Scan for the cell matching the given text and deliver its [X, Y] coordinate at center. 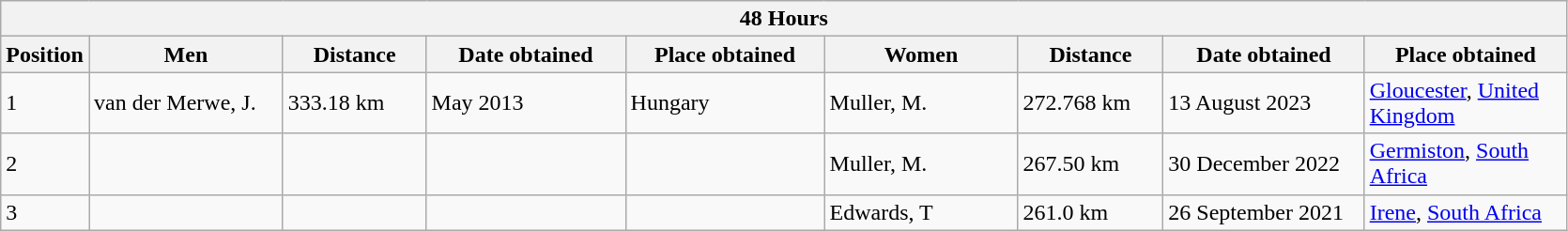
Position [45, 54]
261.0 km [1091, 212]
Irene, South Africa [1466, 212]
3 [45, 212]
333.18 km [355, 103]
Hungary [725, 103]
Women [921, 54]
Gloucester, United Kingdom [1466, 103]
Germiston, South Africa [1466, 163]
26 September 2021 [1264, 212]
13 August 2023 [1264, 103]
Men [186, 54]
30 December 2022 [1264, 163]
Edwards, T [921, 212]
1 [45, 103]
May 2013 [526, 103]
272.768 km [1091, 103]
48 Hours [784, 19]
2 [45, 163]
van der Merwe, J. [186, 103]
267.50 km [1091, 163]
